Scan for the cell matching the given text and deliver its [x, y] coordinate at center. 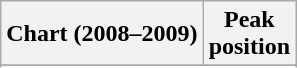
Peakposition [249, 34]
Chart (2008–2009) [102, 34]
